Output the (X, Y) coordinate of the center of the cell containing the given text.  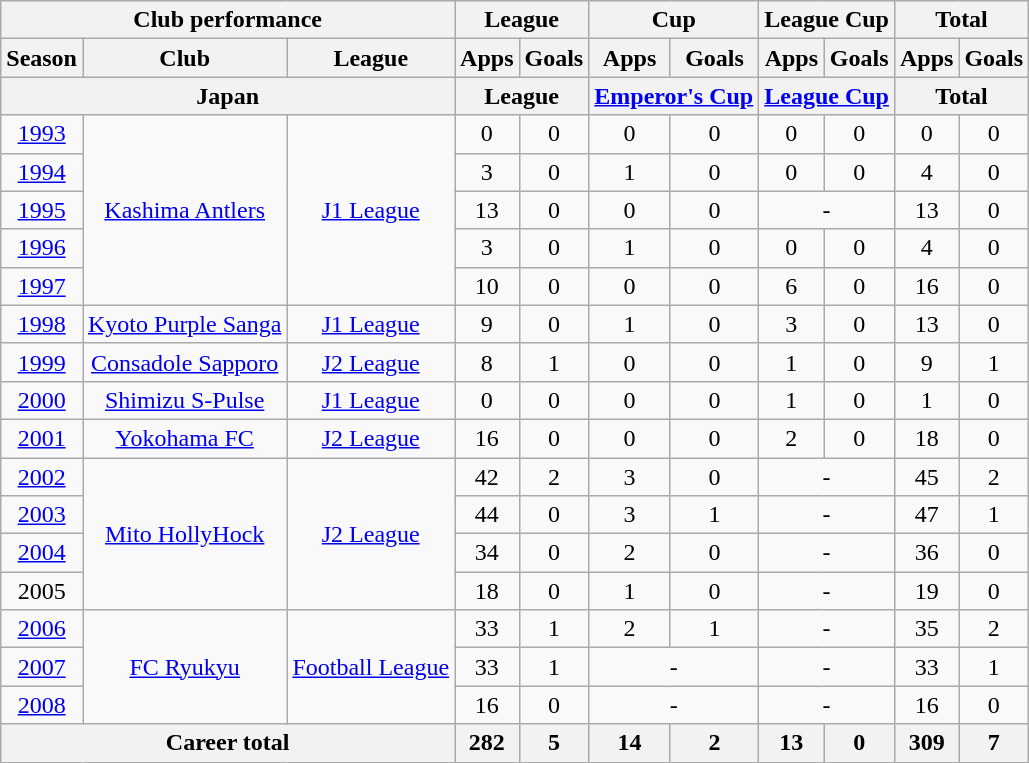
34 (487, 553)
36 (926, 553)
2008 (42, 705)
Japan (228, 96)
Mito HollyHock (184, 534)
Kyoto Purple Sanga (184, 324)
1994 (42, 172)
47 (926, 515)
10 (487, 286)
1997 (42, 286)
6 (792, 286)
1998 (42, 324)
1993 (42, 134)
14 (630, 743)
19 (926, 591)
2003 (42, 515)
1996 (42, 248)
7 (994, 743)
2002 (42, 477)
FC Ryukyu (184, 667)
2001 (42, 438)
Shimizu S-Pulse (184, 400)
1999 (42, 362)
Cup (674, 20)
2007 (42, 667)
282 (487, 743)
Club (184, 58)
2004 (42, 553)
Club performance (228, 20)
2006 (42, 629)
5 (554, 743)
45 (926, 477)
Emperor's Cup (674, 96)
Season (42, 58)
2005 (42, 591)
Kashima Antlers (184, 210)
8 (487, 362)
Yokohama FC (184, 438)
Consadole Sapporo (184, 362)
2000 (42, 400)
Career total (228, 743)
44 (487, 515)
1995 (42, 210)
42 (487, 477)
Football League (371, 667)
35 (926, 629)
309 (926, 743)
